Return (x, y) of the center of cell containing provided text 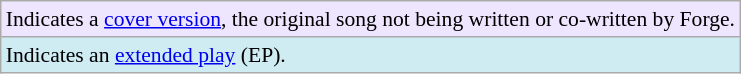
Indicates an extended play (EP). (370, 55)
Indicates a cover version, the original song not being written or co-written by Forge. (370, 19)
